Search for the cell housing the specified text and yield its [X, Y] center coordinate. 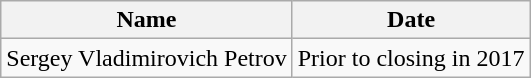
Date [411, 20]
Name [146, 20]
Sergey Vladimirovich Petrov [146, 58]
Prior to closing in 2017 [411, 58]
